Locate the cell with the specified text and output its (x, y) center coordinate. 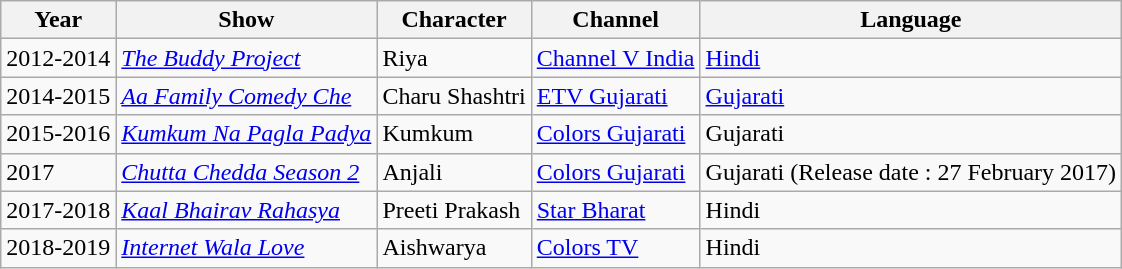
Year (58, 20)
2017 (58, 172)
Charu Shashtri (454, 96)
2014-2015 (58, 96)
2017-2018 (58, 210)
Colors TV (616, 248)
Kaal Bhairav Rahasya (246, 210)
Show (246, 20)
Riya (454, 58)
Channel (616, 20)
ETV Gujarati (616, 96)
Channel V India (616, 58)
2018-2019 (58, 248)
Kumkum Na Pagla Padya (246, 134)
Character (454, 20)
2015-2016 (58, 134)
Aishwarya (454, 248)
Anjali (454, 172)
Language (911, 20)
Chutta Chedda Season 2 (246, 172)
Preeti Prakash (454, 210)
The Buddy Project (246, 58)
Star Bharat (616, 210)
Gujarati (Release date : 27 February 2017) (911, 172)
Aa Family Comedy Che (246, 96)
Internet Wala Love (246, 248)
Kumkum (454, 134)
2012-2014 (58, 58)
